Pinpoint the cell where the given text exists, returning its (X, Y) midpoint coordinate. 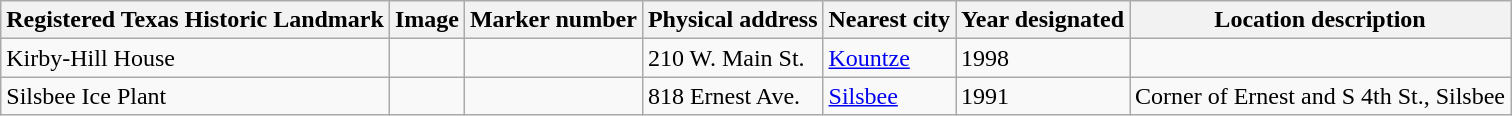
1998 (1043, 58)
Location description (1320, 20)
210 W. Main St. (732, 58)
Image (426, 20)
Silsbee Ice Plant (196, 96)
Physical address (732, 20)
818 Ernest Ave. (732, 96)
Registered Texas Historic Landmark (196, 20)
1991 (1043, 96)
Kirby-Hill House (196, 58)
Corner of Ernest and S 4th St., Silsbee (1320, 96)
Marker number (553, 20)
Kountze (890, 58)
Year designated (1043, 20)
Silsbee (890, 96)
Nearest city (890, 20)
